Provide the (X, Y) coordinate of the cell's center where the given text is located.  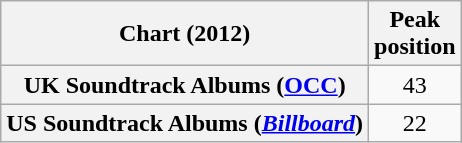
22 (415, 123)
43 (415, 85)
UK Soundtrack Albums (OCC) (185, 85)
US Soundtrack Albums (Billboard) (185, 123)
Peakposition (415, 34)
Chart (2012) (185, 34)
